Pinpoint the cell where the given text exists, returning its (X, Y) midpoint coordinate. 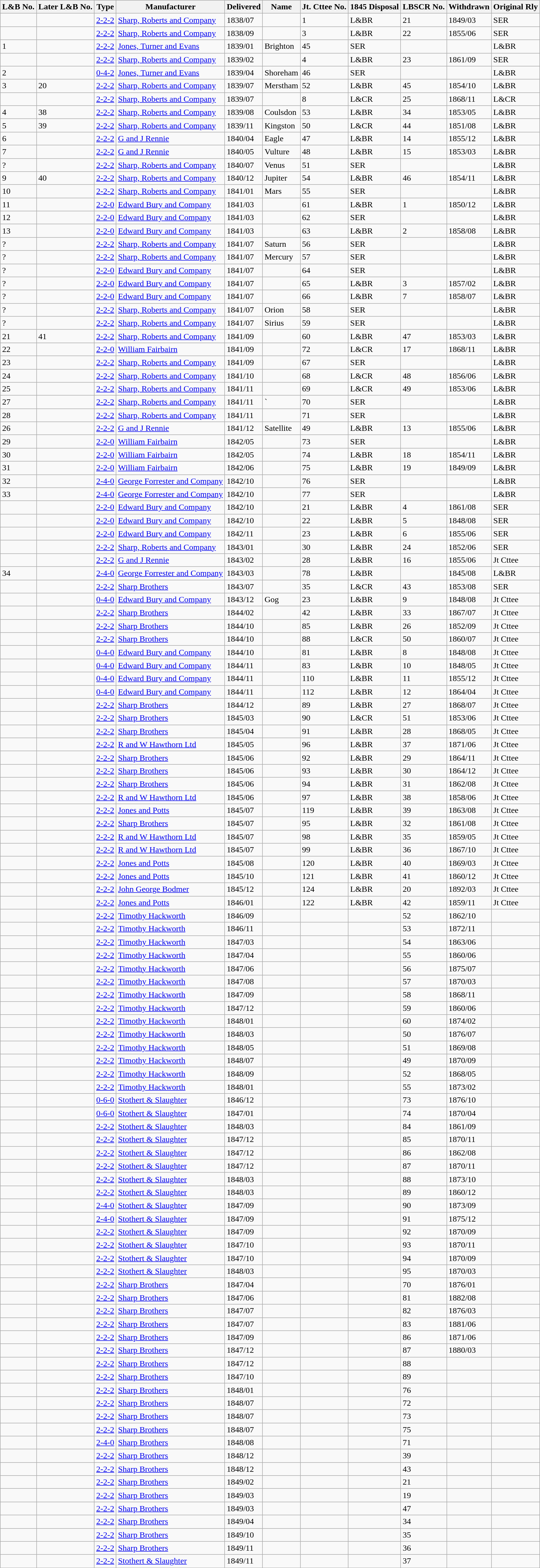
1841/12 (244, 428)
82 (424, 1311)
1874/02 (469, 1021)
1843/02 (244, 560)
Shoreham (281, 73)
1847/08 (244, 981)
1846/12 (244, 1100)
15 (424, 152)
1873/10 (469, 1179)
1846/01 (244, 903)
1864/04 (469, 692)
1876/01 (469, 1285)
1839/04 (244, 73)
1858/06 (469, 797)
16 (424, 560)
112 (324, 692)
0-4-2 (105, 73)
1864/11 (469, 758)
99 (324, 850)
Satellite (281, 428)
1845/04 (244, 731)
1839/08 (244, 112)
1859/05 (469, 837)
1845/05 (244, 744)
17 (424, 349)
1873/02 (469, 1087)
61 (324, 205)
78 (324, 573)
1843/03 (244, 573)
1876/07 (469, 1034)
Venus (281, 165)
67 (324, 362)
John George Bodmer (170, 889)
1853/08 (469, 587)
119 (324, 810)
98 (324, 837)
1881/06 (469, 1324)
1850/12 (469, 205)
Brighton (281, 46)
1838/07 (244, 20)
1876/10 (469, 1100)
Withdrawn (469, 7)
77 (324, 494)
1875/12 (469, 1218)
Jupiter (281, 178)
1843/07 (244, 587)
1849/04 (244, 1522)
1839/11 (244, 125)
1847/03 (244, 942)
110 (324, 679)
97 (324, 797)
1845/03 (244, 718)
69 (324, 389)
1873/09 (469, 1205)
Kingston (281, 125)
Delivered (244, 7)
L&B No. (18, 7)
63 (324, 231)
1869/03 (469, 863)
LBSCR No. (424, 7)
1876/03 (469, 1311)
Merstham (281, 86)
1880/03 (469, 1350)
Saturn (281, 244)
1867/07 (469, 613)
1840/12 (244, 178)
Manufacturer (170, 7)
Mercury (281, 257)
1843/01 (244, 547)
121 (324, 876)
1848/09 (244, 1074)
122 (324, 903)
1839/01 (244, 46)
1853/05 (469, 112)
1869/08 (469, 1048)
1842/06 (244, 468)
1864/12 (469, 771)
1849/10 (244, 1535)
44 (424, 125)
1882/08 (469, 1298)
62 (324, 218)
1867/10 (469, 850)
1840/07 (244, 165)
1859/11 (469, 903)
1845/12 (244, 889)
124 (324, 889)
84 (424, 1126)
1844/02 (244, 613)
1863/08 (469, 810)
1863/06 (469, 942)
Type (105, 7)
1860/07 (469, 639)
Gog (281, 600)
Eagle (281, 138)
1844/12 (244, 705)
1870/04 (469, 1113)
1846/11 (244, 929)
64 (324, 270)
1856/06 (469, 375)
120 (324, 863)
1839/02 (244, 60)
1875/07 (469, 968)
1838/09 (244, 33)
1892/03 (469, 889)
Name (281, 7)
1854/10 (469, 86)
1847/01 (244, 1113)
1851/08 (469, 125)
68 (324, 375)
Coulsdon (281, 112)
` (281, 402)
65 (324, 283)
Later L&B No. (65, 7)
66 (324, 297)
1845 Disposal (375, 7)
1862/10 (469, 916)
1849/02 (244, 1482)
1858/08 (469, 231)
1852/09 (469, 626)
1857/02 (469, 283)
1852/06 (469, 547)
1858/07 (469, 297)
1840/04 (244, 138)
Mars (281, 191)
Jt. Cttee No. (324, 7)
1845/10 (244, 876)
1868/07 (469, 705)
Orion (281, 310)
1840/05 (244, 152)
1841/01 (244, 191)
1849/09 (469, 468)
Original Rly (516, 7)
14 (424, 138)
1843/12 (244, 600)
1842/11 (244, 534)
96 (324, 744)
1872/11 (469, 929)
1841/10 (244, 375)
Vulture (281, 152)
1846/09 (244, 916)
Sirius (281, 323)
18 (424, 455)
